Provide the [X, Y] coordinate of the cell's center where the given text is located.  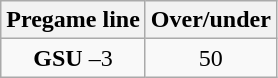
Pregame line [74, 20]
GSU –3 [74, 58]
50 [210, 58]
Over/under [210, 20]
